Search for the cell housing the specified text and yield its (x, y) center coordinate. 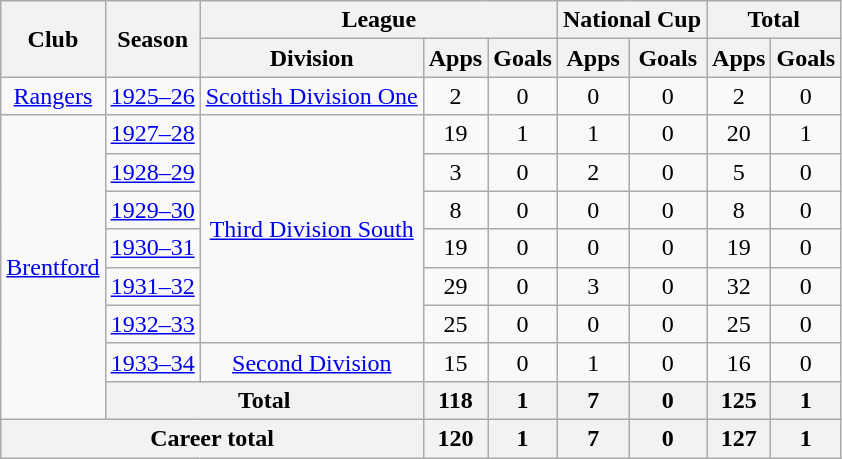
15 (455, 362)
1932–33 (152, 324)
125 (739, 400)
Scottish Division One (312, 96)
Division (312, 58)
20 (739, 134)
League (378, 20)
1933–34 (152, 362)
32 (739, 286)
5 (739, 172)
National Cup (632, 20)
127 (739, 438)
16 (739, 362)
Rangers (53, 96)
1927–28 (152, 134)
Brentford (53, 267)
Career total (212, 438)
1925–26 (152, 96)
1930–31 (152, 248)
Second Division (312, 362)
Season (152, 39)
29 (455, 286)
1929–30 (152, 210)
118 (455, 400)
1931–32 (152, 286)
Third Division South (312, 229)
120 (455, 438)
Club (53, 39)
1928–29 (152, 172)
